Identify which cell holds the provided text, then report its (X, Y) central coordinate. 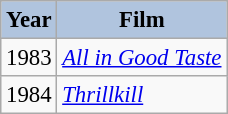
Film (142, 20)
Thrillkill (142, 95)
1984 (29, 95)
Year (29, 20)
All in Good Taste (142, 58)
1983 (29, 58)
